Provide the [x, y] coordinate of the cell's center where the given text is located.  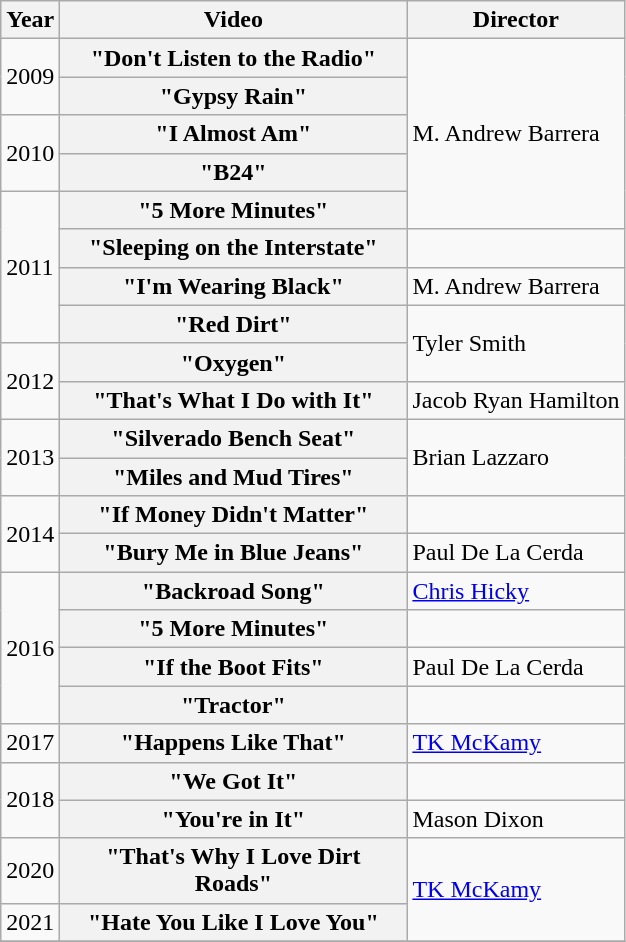
"Sleeping on the Interstate" [234, 248]
2013 [30, 457]
Director [516, 20]
"Gypsy Rain" [234, 96]
"If the Boot Fits" [234, 667]
"Oxygen" [234, 362]
"Hate You Like I Love You" [234, 922]
2018 [30, 800]
2011 [30, 267]
Chris Hicky [516, 591]
"Tractor" [234, 705]
"Silverado Bench Seat" [234, 438]
"Miles and Mud Tires" [234, 477]
"Backroad Song" [234, 591]
"Happens Like That" [234, 743]
Video [234, 20]
Year [30, 20]
2021 [30, 922]
"I'm Wearing Black" [234, 286]
"Red Dirt" [234, 324]
"That's What I Do with It" [234, 400]
Jacob Ryan Hamilton [516, 400]
2010 [30, 153]
2020 [30, 870]
2012 [30, 381]
"B24" [234, 172]
2014 [30, 534]
Mason Dixon [516, 819]
"That's Why I Love Dirt Roads" [234, 870]
2009 [30, 77]
"We Got It" [234, 781]
Tyler Smith [516, 343]
2016 [30, 648]
"I Almost Am" [234, 134]
"Don't Listen to the Radio" [234, 58]
"If Money Didn't Matter" [234, 515]
"You're in It" [234, 819]
Brian Lazzaro [516, 457]
"Bury Me in Blue Jeans" [234, 553]
2017 [30, 743]
